Capture the cell that displays the provided text and extract its [x, y] central coordinate. 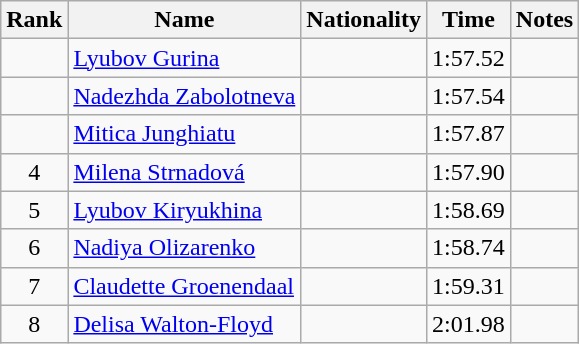
1:57.54 [469, 96]
1:58.69 [469, 210]
4 [34, 172]
Nadezhda Zabolotneva [184, 96]
7 [34, 286]
1:57.90 [469, 172]
2:01.98 [469, 324]
Nadiya Olizarenko [184, 248]
Milena Strnadová [184, 172]
5 [34, 210]
Claudette Groenendaal [184, 286]
6 [34, 248]
Time [469, 20]
Delisa Walton-Floyd [184, 324]
Notes [544, 20]
Rank [34, 20]
1:58.74 [469, 248]
Mitica Junghiatu [184, 134]
Nationality [364, 20]
1:57.87 [469, 134]
1:59.31 [469, 286]
Name [184, 20]
Lyubov Gurina [184, 58]
Lyubov Kiryukhina [184, 210]
8 [34, 324]
1:57.52 [469, 58]
